Locate the cell with the specified text and output its [x, y] center coordinate. 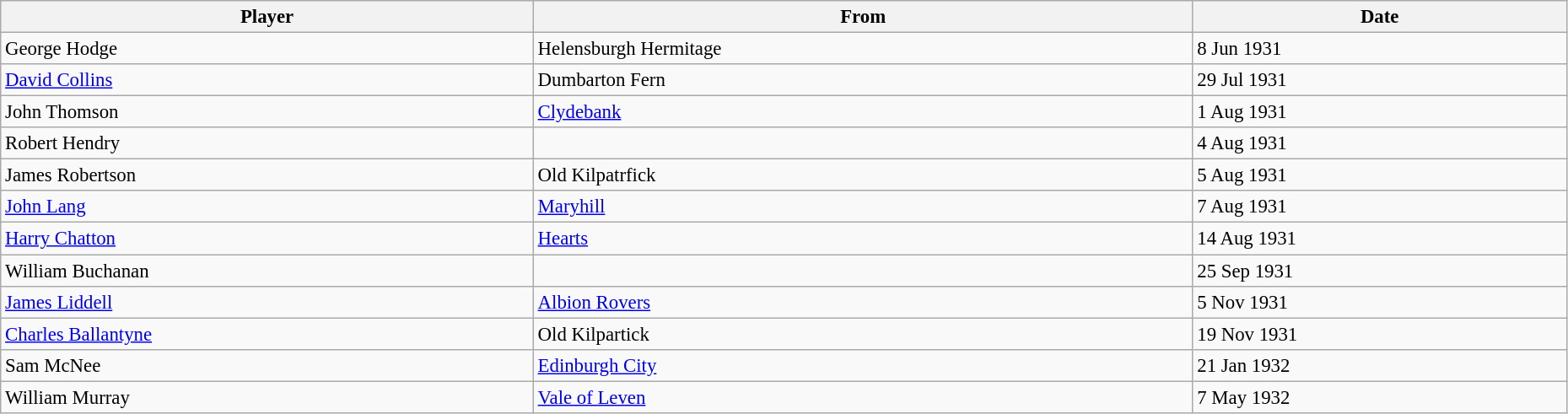
Albion Rovers [863, 302]
8 Jun 1931 [1380, 49]
William Murray [267, 397]
From [863, 17]
14 Aug 1931 [1380, 239]
21 Jan 1932 [1380, 365]
Sam McNee [267, 365]
25 Sep 1931 [1380, 271]
David Collins [267, 80]
John Lang [267, 207]
5 Aug 1931 [1380, 175]
John Thomson [267, 112]
7 May 1932 [1380, 397]
Robert Hendry [267, 143]
Hearts [863, 239]
Harry Chatton [267, 239]
4 Aug 1931 [1380, 143]
Date [1380, 17]
Player [267, 17]
George Hodge [267, 49]
Old Kilpatrfick [863, 175]
Charles Ballantyne [267, 334]
1 Aug 1931 [1380, 112]
19 Nov 1931 [1380, 334]
7 Aug 1931 [1380, 207]
29 Jul 1931 [1380, 80]
Helensburgh Hermitage [863, 49]
James Liddell [267, 302]
William Buchanan [267, 271]
Vale of Leven [863, 397]
Edinburgh City [863, 365]
Maryhill [863, 207]
Clydebank [863, 112]
Old Kilpartick [863, 334]
Dumbarton Fern [863, 80]
James Robertson [267, 175]
5 Nov 1931 [1380, 302]
